Output the [x, y] coordinate of the center of the cell containing the given text.  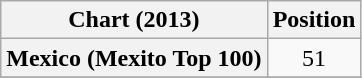
51 [314, 58]
Mexico (Mexito Top 100) [134, 58]
Chart (2013) [134, 20]
Position [314, 20]
